Locate the cell with the specified text and output its (X, Y) center coordinate. 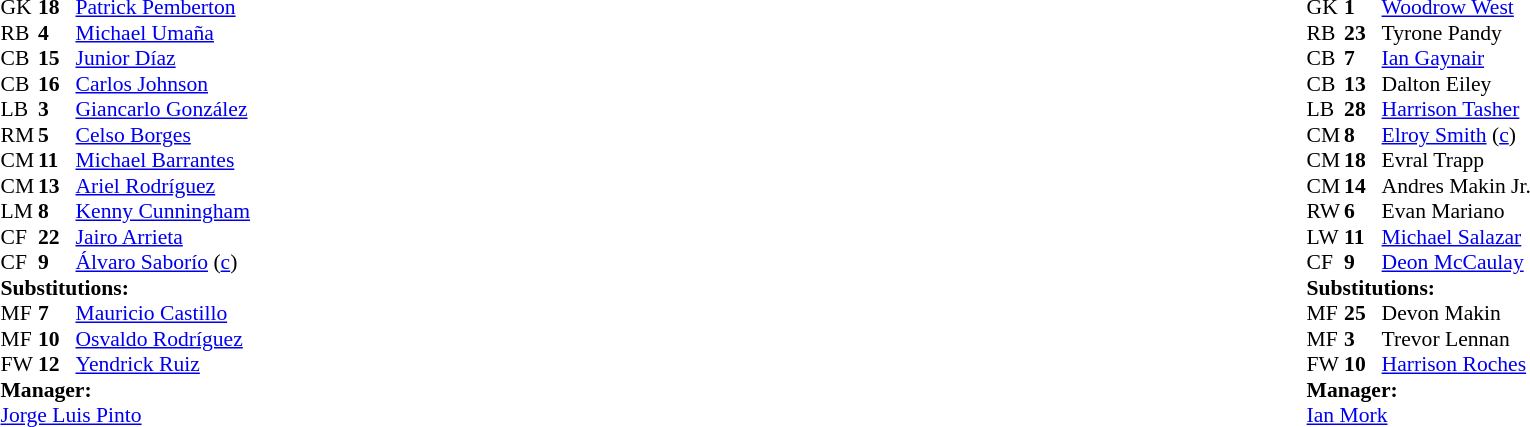
Yendrick Ruiz (163, 365)
25 (1363, 313)
14 (1363, 186)
6 (1363, 211)
LM (19, 211)
RW (1326, 211)
Celso Borges (163, 135)
18 (1363, 161)
12 (57, 365)
Manager: (124, 390)
Jairo Arrieta (163, 237)
Michael Umaña (163, 33)
Carlos Johnson (163, 84)
Substitutions: (124, 288)
Álvaro Saborío (c) (163, 263)
Michael Barrantes (163, 161)
28 (1363, 109)
5 (57, 135)
16 (57, 84)
Junior Díaz (163, 59)
Giancarlo González (163, 109)
22 (57, 237)
Mauricio Castillo (163, 313)
4 (57, 33)
Ariel Rodríguez (163, 186)
Kenny Cunningham (163, 211)
LW (1326, 237)
Osvaldo Rodríguez (163, 339)
RM (19, 135)
23 (1363, 33)
15 (57, 59)
